From the cell containing the given text, extract its center point as (x, y) coordinate. 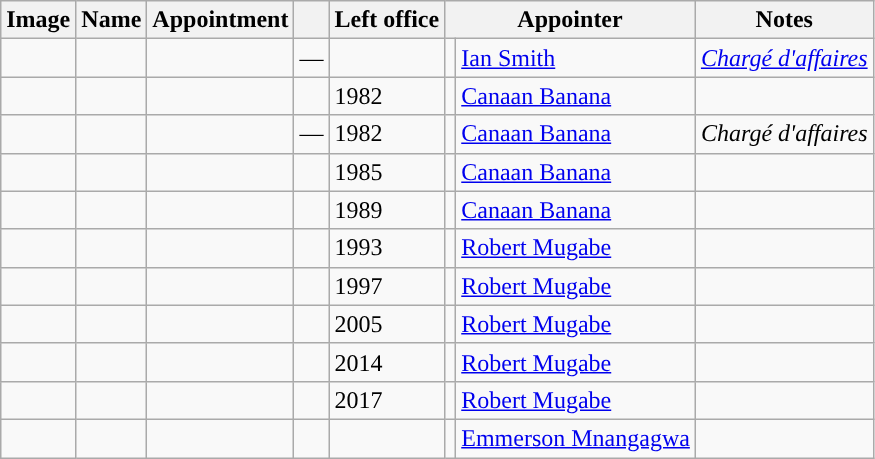
Left office (387, 20)
Notes (784, 20)
Ian Smith (576, 58)
Image (38, 20)
1993 (387, 248)
Emmerson Mnangagwa (576, 438)
Appointment (220, 20)
Name (112, 20)
2017 (387, 400)
1997 (387, 286)
2005 (387, 324)
2014 (387, 362)
1985 (387, 172)
Appointer (570, 20)
1989 (387, 210)
